Provide the (x, y) coordinate of the cell's center where the given text is located.  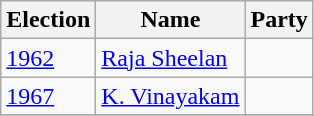
Election (48, 20)
Raja Sheelan (170, 58)
1962 (48, 58)
K. Vinayakam (170, 96)
Name (170, 20)
Party (279, 20)
1967 (48, 96)
